Detect which cell encompasses the target text, then output its [X, Y] center coordinate. 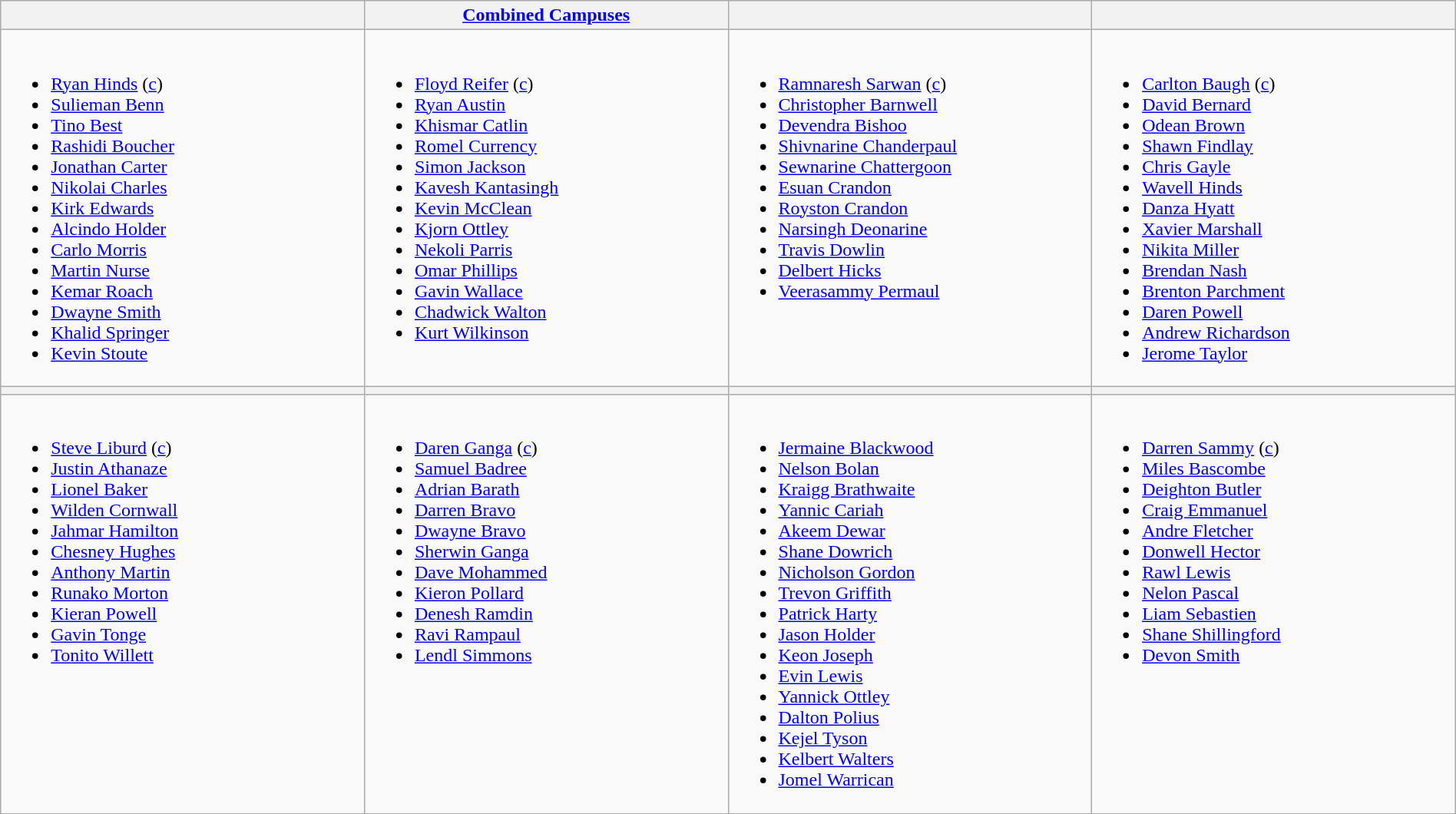
Combined Campuses [546, 15]
Daren Ganga (c)Samuel BadreeAdrian BarathDarren BravoDwayne BravoSherwin GangaDave MohammedKieron PollardDenesh RamdinRavi RampaulLendl Simmons [546, 604]
